Locate the cell with the specified text and output its (X, Y) center coordinate. 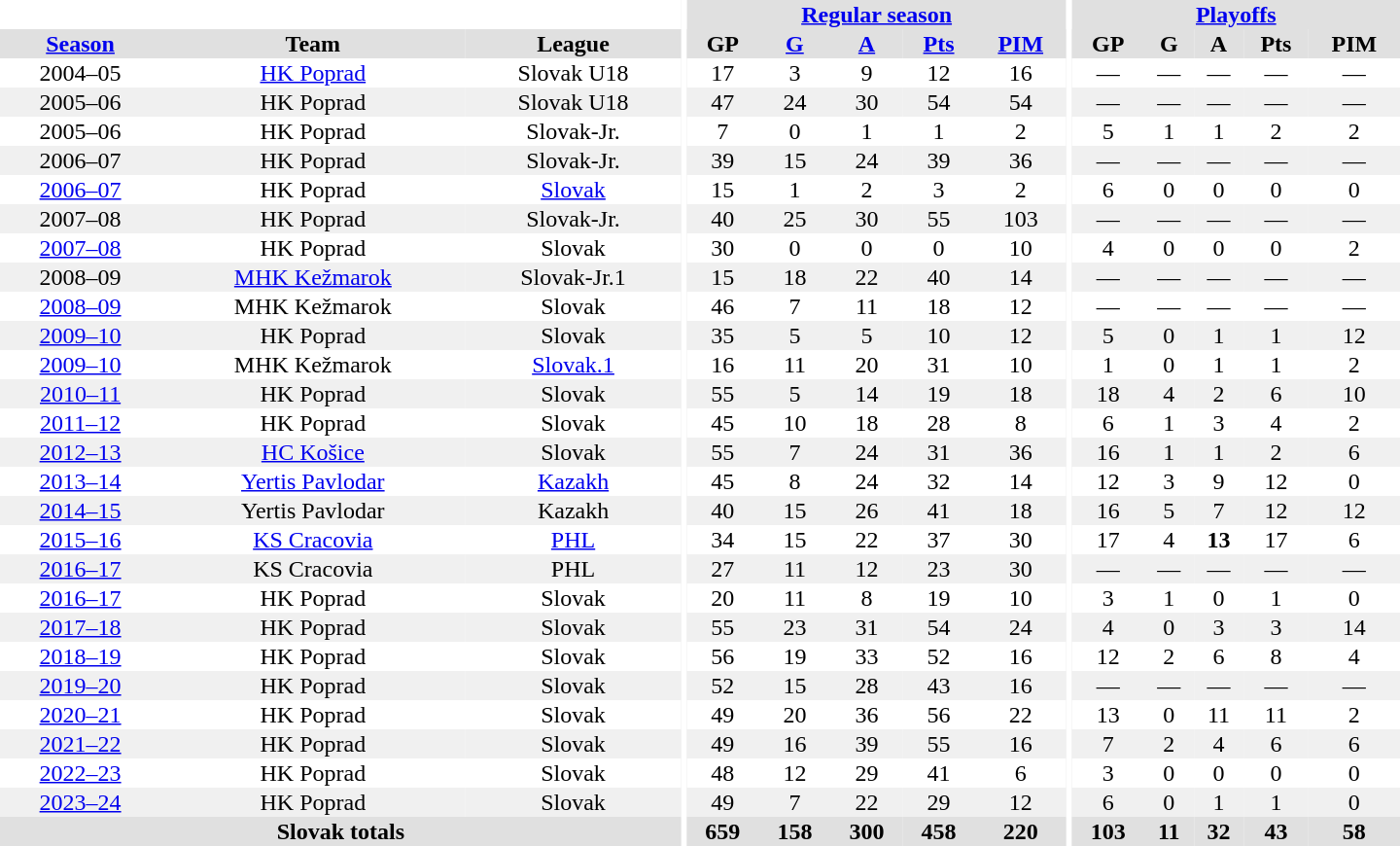
27 (722, 569)
2022–23 (80, 773)
Team (313, 44)
47 (722, 102)
Slovak.1 (573, 365)
League (573, 44)
Season (80, 44)
2011–12 (80, 423)
300 (866, 831)
2021–22 (80, 744)
33 (866, 656)
2015–16 (80, 540)
34 (722, 540)
2018–19 (80, 656)
Playoffs (1237, 15)
48 (722, 773)
220 (1021, 831)
HC Košice (313, 452)
2010–11 (80, 394)
2017–18 (80, 627)
2023–24 (80, 802)
46 (722, 306)
158 (794, 831)
Slovak totals (340, 831)
35 (722, 335)
2004–05 (80, 73)
458 (939, 831)
58 (1354, 831)
2019–20 (80, 686)
37 (939, 540)
Slovak-Jr.1 (573, 277)
2012–13 (80, 452)
659 (722, 831)
2014–15 (80, 511)
2020–21 (80, 715)
26 (866, 511)
2013–14 (80, 481)
25 (794, 219)
Regular season (877, 15)
